Capture the cell that displays the provided text and extract its [x, y] central coordinate. 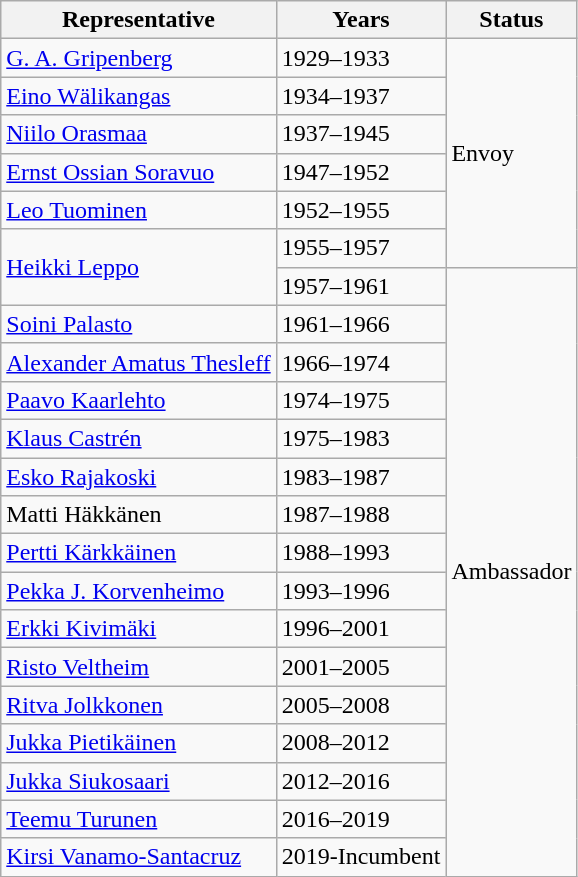
1955–1957 [361, 248]
1929–1933 [361, 58]
2016–2019 [361, 819]
Status [512, 20]
Leo Tuominen [138, 210]
Teemu Turunen [138, 819]
1961–1966 [361, 324]
Years [361, 20]
G. A. Gripenberg [138, 58]
Heikki Leppo [138, 267]
Soini Palasto [138, 324]
Niilo Orasmaa [138, 134]
2019-Incumbent [361, 857]
1996–2001 [361, 629]
1957–1961 [361, 286]
1993–1996 [361, 591]
Pekka J. Korvenheimo [138, 591]
1975–1983 [361, 438]
1966–1974 [361, 362]
Matti Häkkänen [138, 515]
Jukka Pietikäinen [138, 743]
1983–1987 [361, 477]
Klaus Castrén [138, 438]
Ambassador [512, 572]
Jukka Siukosaari [138, 781]
1952–1955 [361, 210]
Risto Veltheim [138, 667]
Alexander Amatus Thesleff [138, 362]
2005–2008 [361, 705]
Ernst Ossian Soravuo [138, 172]
Eino Wälikangas [138, 96]
1947–1952 [361, 172]
1988–1993 [361, 553]
1934–1937 [361, 96]
Paavo Kaarlehto [138, 400]
2008–2012 [361, 743]
1937–1945 [361, 134]
Kirsi Vanamo-Santacruz [138, 857]
2012–2016 [361, 781]
Erkki Kivimäki [138, 629]
1974–1975 [361, 400]
1987–1988 [361, 515]
Envoy [512, 153]
2001–2005 [361, 667]
Pertti Kärkkäinen [138, 553]
Ritva Jolkkonen [138, 705]
Representative [138, 20]
Esko Rajakoski [138, 477]
